Locate the cell with the specified text and output its [x, y] center coordinate. 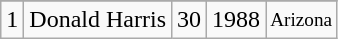
Arizona [302, 20]
30 [190, 20]
Donald Harris [98, 20]
1988 [236, 20]
1 [12, 20]
